Locate the cell with the specified text and output its (X, Y) center coordinate. 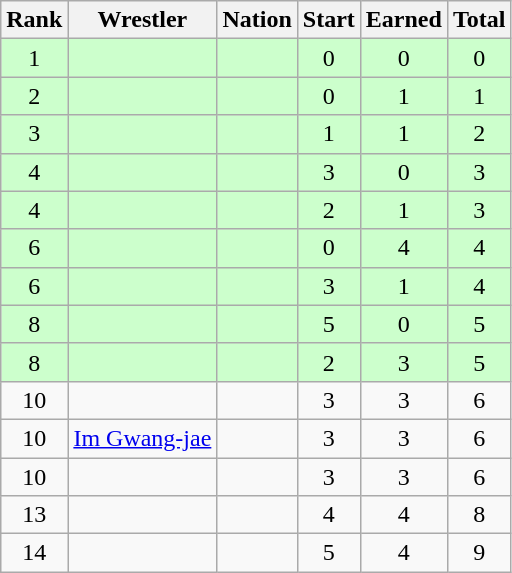
13 (34, 515)
Total (479, 20)
Wrestler (142, 20)
Im Gwang-jae (142, 438)
9 (479, 553)
Rank (34, 20)
Start (328, 20)
Earned (404, 20)
Nation (257, 20)
14 (34, 553)
